Extract the [X, Y] coordinate from the center of the cell holding the provided text.  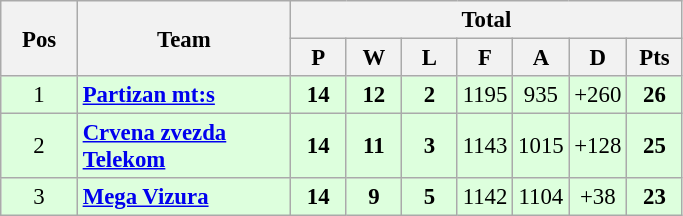
1104 [541, 197]
9 [374, 197]
1143 [485, 146]
Total [486, 20]
D [598, 58]
Pts [655, 58]
1015 [541, 146]
Mega Vizura [184, 197]
+128 [598, 146]
23 [655, 197]
25 [655, 146]
F [485, 58]
Team [184, 38]
W [374, 58]
935 [541, 95]
1142 [485, 197]
1 [40, 95]
L [430, 58]
+38 [598, 197]
Partizan mt:s [184, 95]
P [318, 58]
Pos [40, 38]
Crvena zvezda Telekom [184, 146]
+260 [598, 95]
1195 [485, 95]
12 [374, 95]
5 [430, 197]
A [541, 58]
26 [655, 95]
11 [374, 146]
